Output the (x, y) coordinate of the center of the cell containing the given text.  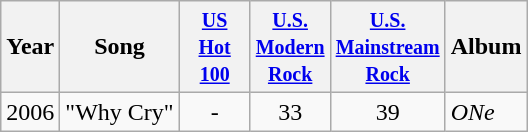
ONe (486, 112)
2006 (30, 112)
39 (388, 112)
Year (30, 47)
U.S. Modern Rock (290, 47)
Album (486, 47)
U.S. Mainstream Rock (388, 47)
"Why Cry" (120, 112)
- (214, 112)
33 (290, 112)
Song (120, 47)
US Hot 100 (214, 47)
